Return [x, y] of the center of cell containing provided text 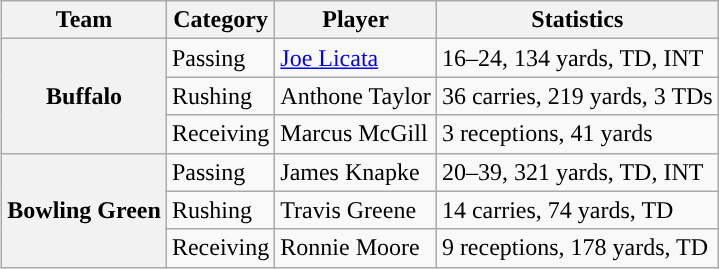
Ronnie Moore [356, 248]
James Knapke [356, 172]
Team [84, 20]
3 receptions, 41 yards [577, 134]
16–24, 134 yards, TD, INT [577, 58]
36 carries, 219 yards, 3 TDs [577, 96]
Marcus McGill [356, 134]
Bowling Green [84, 210]
Travis Greene [356, 210]
Statistics [577, 20]
Joe Licata [356, 58]
Player [356, 20]
Category [220, 20]
14 carries, 74 yards, TD [577, 210]
Anthone Taylor [356, 96]
9 receptions, 178 yards, TD [577, 248]
20–39, 321 yards, TD, INT [577, 172]
Buffalo [84, 96]
